Return the (X, Y) coordinate for the center point of the cell that contains the specified text.  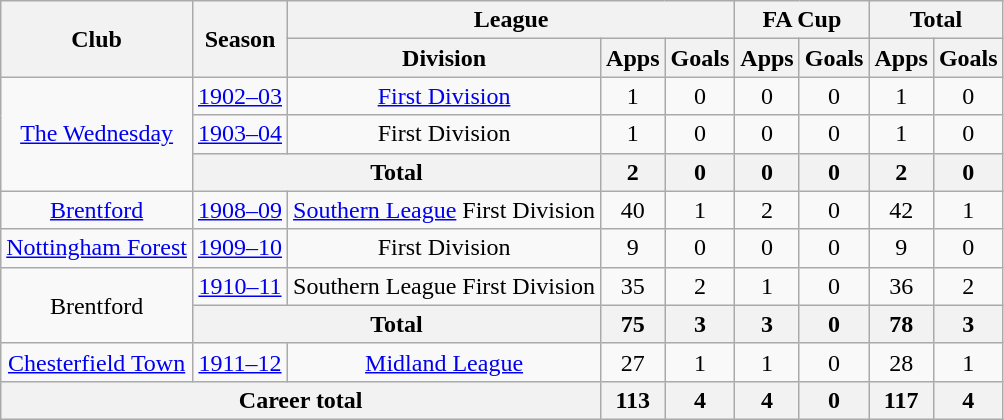
40 (633, 210)
35 (633, 286)
1902–03 (240, 96)
42 (901, 210)
1903–04 (240, 134)
Division (444, 58)
1908–09 (240, 210)
The Wednesday (97, 134)
Club (97, 39)
Nottingham Forest (97, 248)
1909–10 (240, 248)
Season (240, 39)
36 (901, 286)
Career total (301, 400)
Midland League (444, 362)
78 (901, 324)
113 (633, 400)
1911–12 (240, 362)
Chesterfield Town (97, 362)
League (512, 20)
75 (633, 324)
1910–11 (240, 286)
FA Cup (802, 20)
27 (633, 362)
28 (901, 362)
117 (901, 400)
